From the cell containing the given text, extract its center point as (x, y) coordinate. 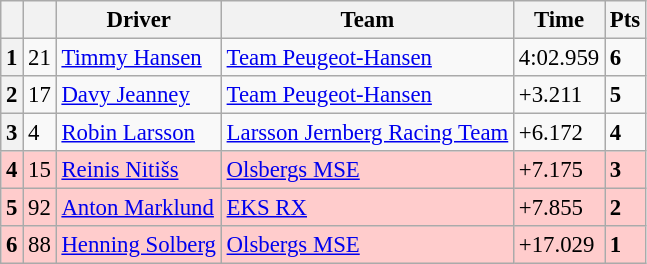
92 (40, 208)
Larsson Jernberg Racing Team (367, 133)
+7.855 (560, 208)
+7.175 (560, 170)
+3.211 (560, 95)
21 (40, 58)
Reinis Nitišs (138, 170)
4:02.959 (560, 58)
Henning Solberg (138, 245)
Davy Jeanney (138, 95)
88 (40, 245)
Pts (626, 20)
Robin Larsson (138, 133)
Timmy Hansen (138, 58)
+17.029 (560, 245)
15 (40, 170)
EKS RX (367, 208)
Anton Marklund (138, 208)
17 (40, 95)
Driver (138, 20)
Time (560, 20)
+6.172 (560, 133)
Team (367, 20)
